Determine the (x, y) coordinate at the center of the cell enclosing the given text.  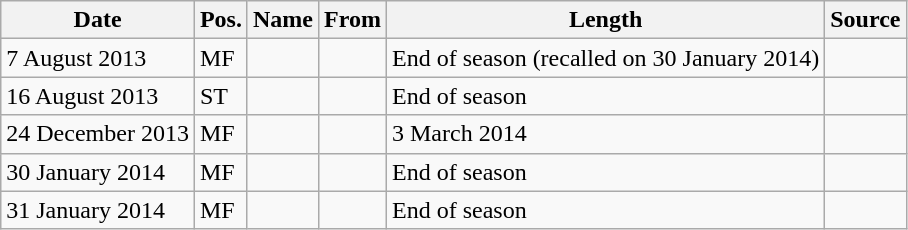
End of season (recalled on 30 January 2014) (605, 58)
31 January 2014 (98, 210)
3 March 2014 (605, 134)
Name (282, 20)
Source (866, 20)
Pos. (220, 20)
ST (220, 96)
Length (605, 20)
16 August 2013 (98, 96)
From (353, 20)
30 January 2014 (98, 172)
Date (98, 20)
24 December 2013 (98, 134)
7 August 2013 (98, 58)
